Pinpoint the cell where the given text exists, returning its [X, Y] midpoint coordinate. 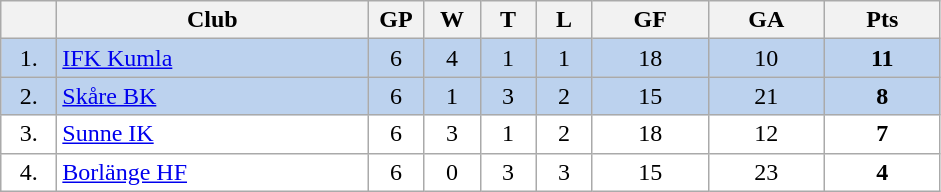
11 [882, 58]
Pts [882, 20]
4. [29, 172]
0 [452, 172]
1. [29, 58]
T [508, 20]
21 [766, 96]
Skåre BK [212, 96]
Borlänge HF [212, 172]
8 [882, 96]
Club [212, 20]
IFK Kumla [212, 58]
7 [882, 134]
2. [29, 96]
23 [766, 172]
GF [650, 20]
GA [766, 20]
GP [396, 20]
12 [766, 134]
L [564, 20]
W [452, 20]
10 [766, 58]
3. [29, 134]
Sunne IK [212, 134]
